Provide the [X, Y] coordinate of the cell's center where the given text is located.  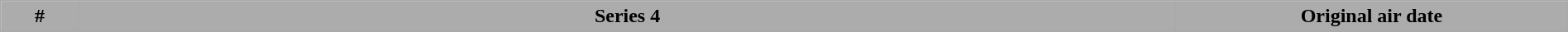
Original air date [1372, 16]
# [40, 16]
Series 4 [627, 16]
